Output the (x, y) coordinate of the center of the cell containing the given text.  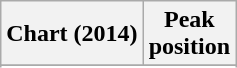
Peakposition (189, 34)
Chart (2014) (72, 34)
